Pinpoint the cell where the given text exists, returning its [X, Y] midpoint coordinate. 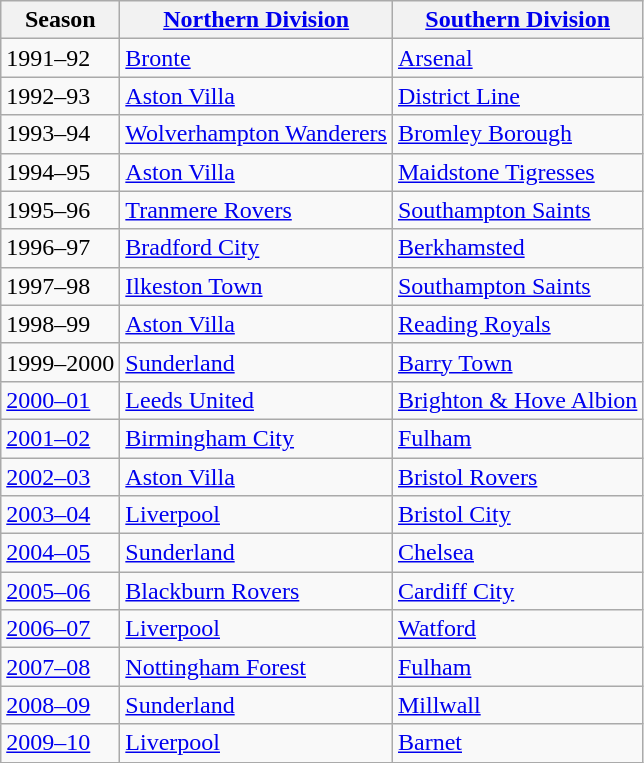
Bromley Borough [517, 134]
Brighton & Hove Albion [517, 400]
Chelsea [517, 553]
Northern Division [256, 20]
Tranmere Rovers [256, 210]
Wolverhampton Wanderers [256, 134]
Southern Division [517, 20]
2004–05 [60, 553]
2000–01 [60, 400]
1996–97 [60, 248]
2002–03 [60, 477]
Bradford City [256, 248]
1997–98 [60, 286]
1998–99 [60, 324]
Birmingham City [256, 438]
Cardiff City [517, 591]
2006–07 [60, 629]
2008–09 [60, 705]
Leeds United [256, 400]
2003–04 [60, 515]
1992–93 [60, 96]
Barnet [517, 743]
District Line [517, 96]
1991–92 [60, 58]
1994–95 [60, 172]
2007–08 [60, 667]
Bristol City [517, 515]
1995–96 [60, 210]
Barry Town [517, 362]
Maidstone Tigresses [517, 172]
Nottingham Forest [256, 667]
Reading Royals [517, 324]
Ilkeston Town [256, 286]
2009–10 [60, 743]
Bronte [256, 58]
1993–94 [60, 134]
Bristol Rovers [517, 477]
Millwall [517, 705]
2001–02 [60, 438]
Blackburn Rovers [256, 591]
1999–2000 [60, 362]
Berkhamsted [517, 248]
Season [60, 20]
2005–06 [60, 591]
Watford [517, 629]
Arsenal [517, 58]
